Search for the cell housing the specified text and yield its [X, Y] center coordinate. 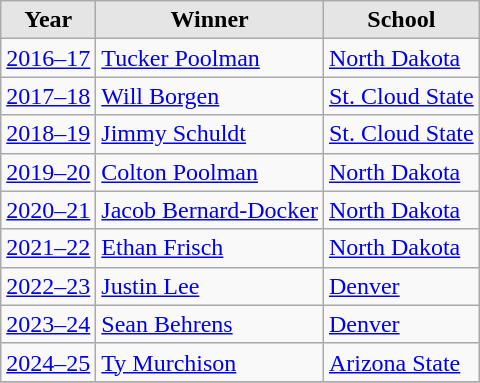
Ethan Frisch [210, 248]
Ty Murchison [210, 362]
Year [48, 20]
Justin Lee [210, 286]
Winner [210, 20]
2024–25 [48, 362]
2021–22 [48, 248]
2023–24 [48, 324]
Tucker Poolman [210, 58]
2019–20 [48, 172]
2020–21 [48, 210]
Jimmy Schuldt [210, 134]
Arizona State [401, 362]
Will Borgen [210, 96]
Colton Poolman [210, 172]
2018–19 [48, 134]
Jacob Bernard-Docker [210, 210]
2017–18 [48, 96]
Sean Behrens [210, 324]
2016–17 [48, 58]
2022–23 [48, 286]
School [401, 20]
